Search for the cell housing the specified text and yield its [x, y] center coordinate. 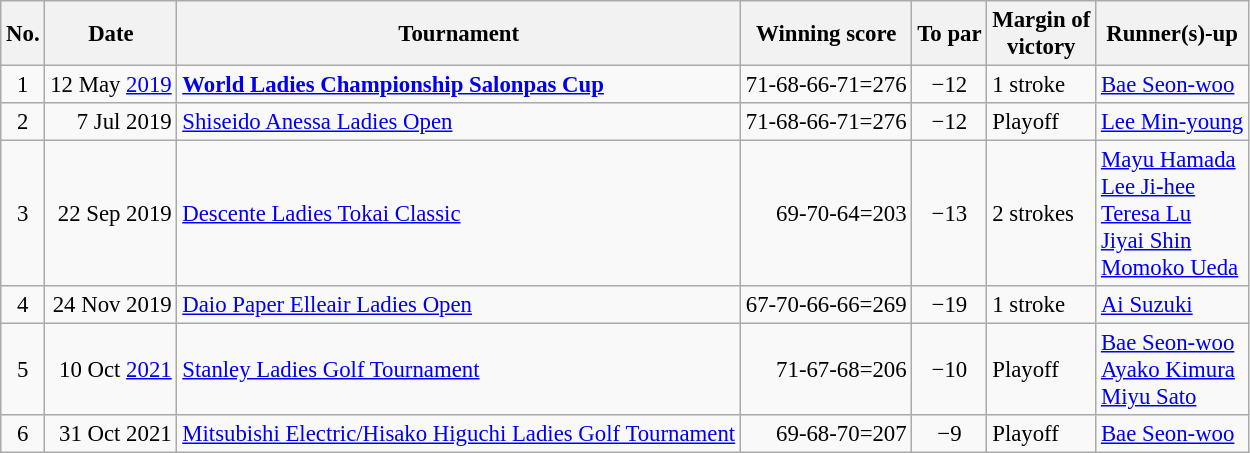
−19 [950, 305]
−13 [950, 214]
67-70-66-66=269 [826, 305]
2 [23, 122]
10 Oct 2021 [111, 370]
2 strokes [1042, 214]
Bae Seon-woo [1172, 85]
71-67-68=206 [826, 370]
5 [23, 370]
Shiseido Anessa Ladies Open [458, 122]
4 [23, 305]
12 May 2019 [111, 85]
To par [950, 34]
Mayu Hamada Lee Ji-hee Teresa Lu Jiyai Shin Momoko Ueda [1172, 214]
Bae Seon-woo Ayako Kimura Miyu Sato [1172, 370]
Winning score [826, 34]
22 Sep 2019 [111, 214]
No. [23, 34]
World Ladies Championship Salonpas Cup [458, 85]
Margin ofvictory [1042, 34]
Daio Paper Elleair Ladies Open [458, 305]
1 [23, 85]
Runner(s)-up [1172, 34]
Stanley Ladies Golf Tournament [458, 370]
3 [23, 214]
Ai Suzuki [1172, 305]
−10 [950, 370]
Descente Ladies Tokai Classic [458, 214]
7 Jul 2019 [111, 122]
Tournament [458, 34]
69-70-64=203 [826, 214]
24 Nov 2019 [111, 305]
Lee Min-young [1172, 122]
Date [111, 34]
